Return [x, y] of the center of cell containing provided text 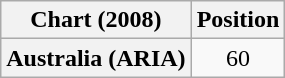
Position [238, 20]
Chart (2008) [96, 20]
60 [238, 58]
Australia (ARIA) [96, 58]
